Return (X, Y) of the center of cell containing provided text 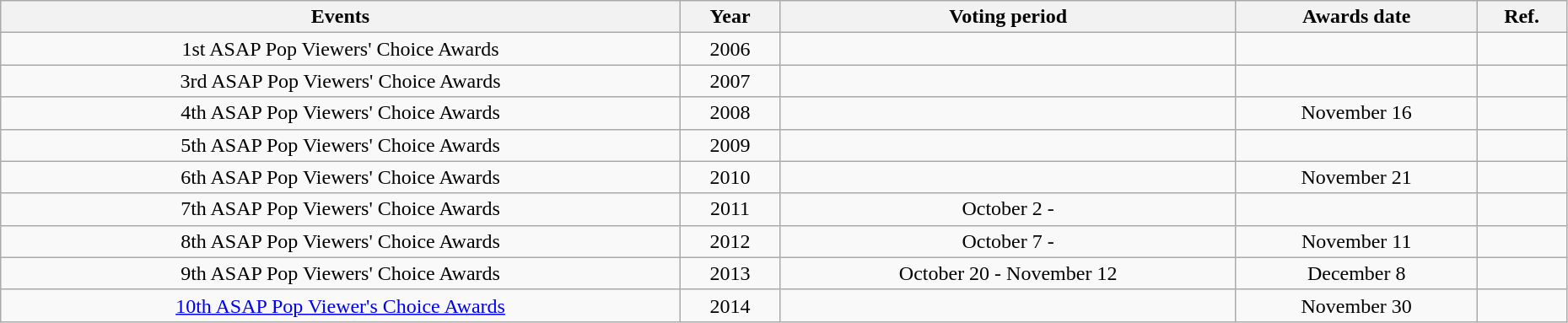
2013 (730, 273)
2010 (730, 177)
5th ASAP Pop Viewers' Choice Awards (341, 145)
8th ASAP Pop Viewers' Choice Awards (341, 241)
2012 (730, 241)
9th ASAP Pop Viewers' Choice Awards (341, 273)
Ref. (1522, 17)
October 20 - November 12 (1009, 273)
November 16 (1356, 113)
Year (730, 17)
3rd ASAP Pop Viewers' Choice Awards (341, 81)
Events (341, 17)
November 11 (1356, 241)
7th ASAP Pop Viewers' Choice Awards (341, 209)
2006 (730, 49)
6th ASAP Pop Viewers' Choice Awards (341, 177)
Awards date (1356, 17)
2007 (730, 81)
November 21 (1356, 177)
October 7 - (1009, 241)
10th ASAP Pop Viewer's Choice Awards (341, 305)
Voting period (1009, 17)
2008 (730, 113)
4th ASAP Pop Viewers' Choice Awards (341, 113)
2011 (730, 209)
2009 (730, 145)
November 30 (1356, 305)
2014 (730, 305)
1st ASAP Pop Viewers' Choice Awards (341, 49)
December 8 (1356, 273)
October 2 - (1009, 209)
